Return (X, Y) of the center of cell containing provided text 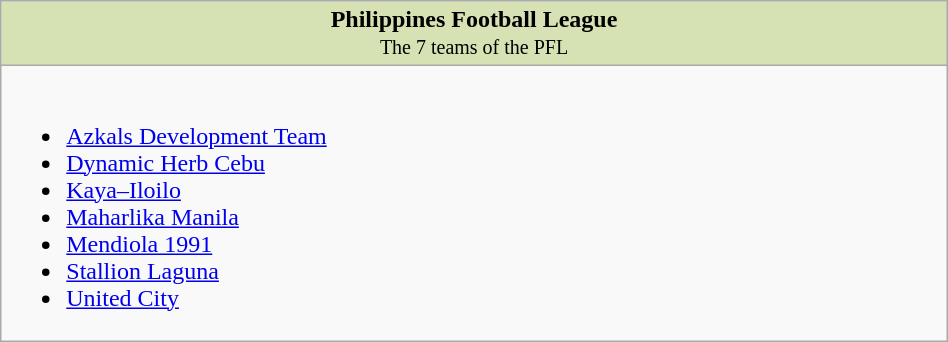
Philippines Football LeagueThe 7 teams of the PFL (474, 34)
Azkals Development TeamDynamic Herb CebuKaya–IloiloMaharlika ManilaMendiola 1991Stallion LagunaUnited City (474, 204)
